Pinpoint the cell where the given text exists, returning its [x, y] midpoint coordinate. 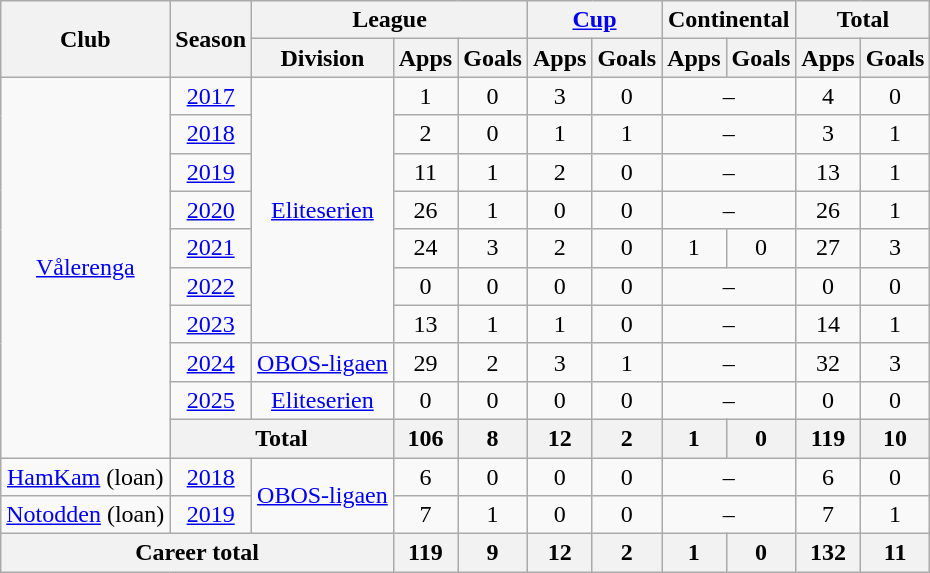
8 [493, 438]
HamKam (loan) [86, 477]
League [390, 20]
10 [895, 438]
Division [323, 58]
2017 [211, 96]
9 [493, 553]
Club [86, 39]
Notodden (loan) [86, 515]
132 [828, 553]
14 [828, 324]
29 [425, 362]
Vålerenga [86, 268]
106 [425, 438]
4 [828, 96]
Career total [198, 553]
2025 [211, 400]
24 [425, 248]
2021 [211, 248]
27 [828, 248]
2020 [211, 210]
Cup [594, 20]
Continental [729, 20]
2024 [211, 362]
2023 [211, 324]
2022 [211, 286]
32 [828, 362]
Season [211, 39]
